Return (x, y) of the center of cell containing provided text 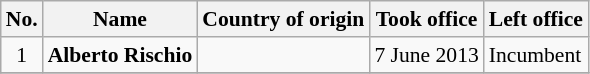
Name (120, 19)
Incumbent (536, 55)
1 (22, 55)
Alberto Rischio (120, 55)
Country of origin (283, 19)
Took office (426, 19)
7 June 2013 (426, 55)
No. (22, 19)
Left office (536, 19)
